Locate the cell with the specified text and output its (X, Y) center coordinate. 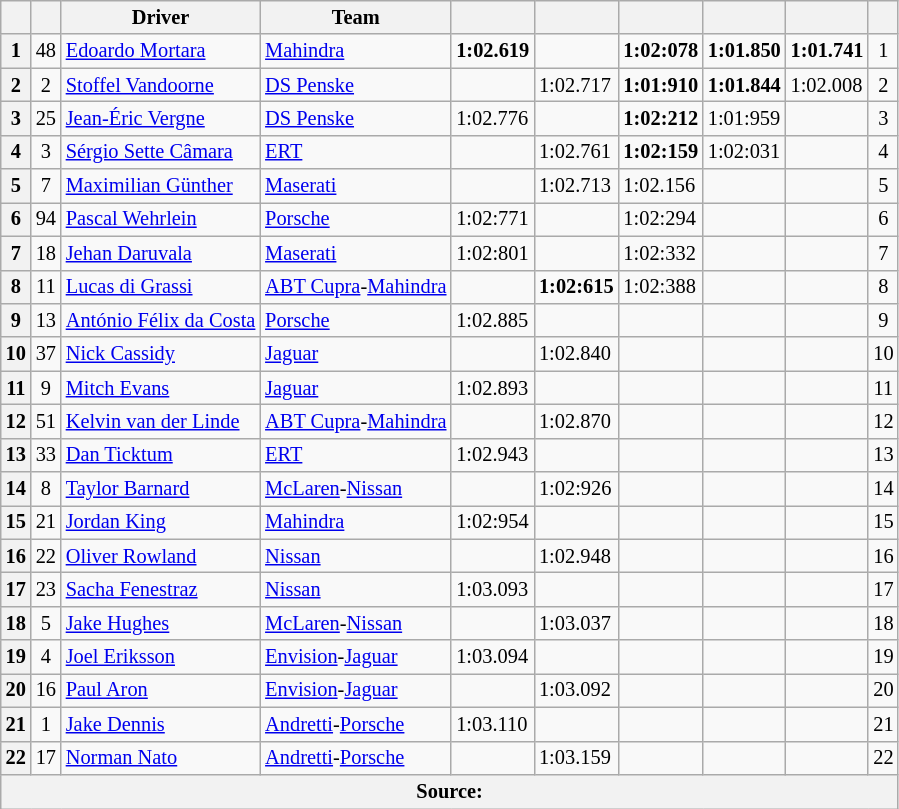
Sacha Fenestraz (160, 589)
1:02:801 (492, 253)
1:02.840 (576, 354)
1:02.948 (576, 556)
1:02.156 (660, 186)
1:02:615 (576, 287)
1:02.717 (576, 85)
1:01.850 (744, 51)
Dan Ticktum (160, 455)
1:02.761 (576, 152)
Stoffel Vandoorne (160, 85)
1:02.885 (492, 320)
1:03.037 (576, 623)
Sérgio Sette Câmara (160, 152)
1:02.870 (576, 421)
25 (46, 118)
1:02:294 (660, 219)
1:02:388 (660, 287)
António Félix da Costa (160, 320)
Jean-Éric Vergne (160, 118)
1:02.893 (492, 388)
1:02.776 (492, 118)
Driver (160, 17)
37 (46, 354)
1:02:078 (660, 51)
Mitch Evans (160, 388)
1:03.092 (576, 690)
1:02:159 (660, 152)
48 (46, 51)
Joel Eriksson (160, 657)
Oliver Rowland (160, 556)
Lucas di Grassi (160, 287)
1:02:212 (660, 118)
1:02.008 (828, 85)
1:02.713 (576, 186)
1:01:959 (744, 118)
1:01.844 (744, 85)
51 (46, 421)
1:03.110 (492, 724)
Edoardo Mortara (160, 51)
Maximilian Günther (160, 186)
Jake Dennis (160, 724)
1:01:910 (660, 85)
Kelvin van der Linde (160, 421)
Taylor Barnard (160, 489)
1:02.619 (492, 51)
Jehan Daruvala (160, 253)
1:03.094 (492, 657)
33 (46, 455)
1:02.943 (492, 455)
Nick Cassidy (160, 354)
Jake Hughes (160, 623)
Pascal Wehrlein (160, 219)
1:02:954 (492, 522)
1:02:332 (660, 253)
1:02:771 (492, 219)
1:02:926 (576, 489)
1:03.093 (492, 589)
Norman Nato (160, 758)
Paul Aron (160, 690)
1:02:031 (744, 152)
Team (356, 17)
23 (46, 589)
1:01.741 (828, 51)
Source: (450, 791)
Jordan King (160, 522)
1:03.159 (576, 758)
94 (46, 219)
